From the cell containing the given text, extract its center point as (x, y) coordinate. 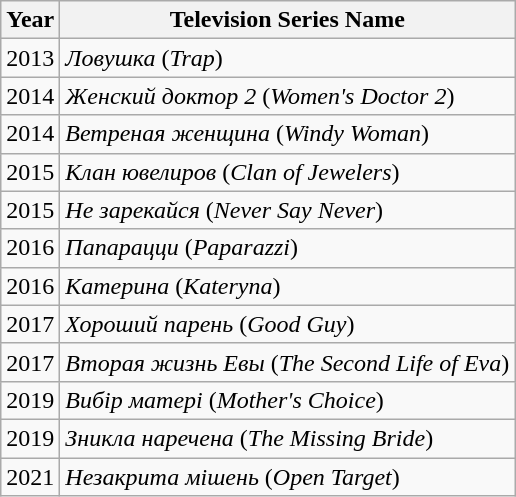
Вибір матері (Mother's Choice) (288, 400)
Женский доктор 2 (Women's Doctor 2) (288, 96)
Вторая жизнь Евы (The Second Life of Eva) (288, 362)
Не зарекайся (Never Say Never) (288, 210)
Катерина (Kateryna) (288, 286)
Зникла наречена (The Missing Bride) (288, 438)
Television Series Name (288, 20)
Ловушка (Trap) (288, 58)
Клан ювелиров (Clan of Jewelers) (288, 172)
Ветреная женщина (Windy Woman) (288, 134)
Папарацци (Paparazzi) (288, 248)
2013 (30, 58)
Незакрита мішень (Open Target) (288, 477)
Year (30, 20)
Хороший парень (Good Guy) (288, 324)
2021 (30, 477)
